Determine the [x, y] coordinate at the center of the cell enclosing the given text.  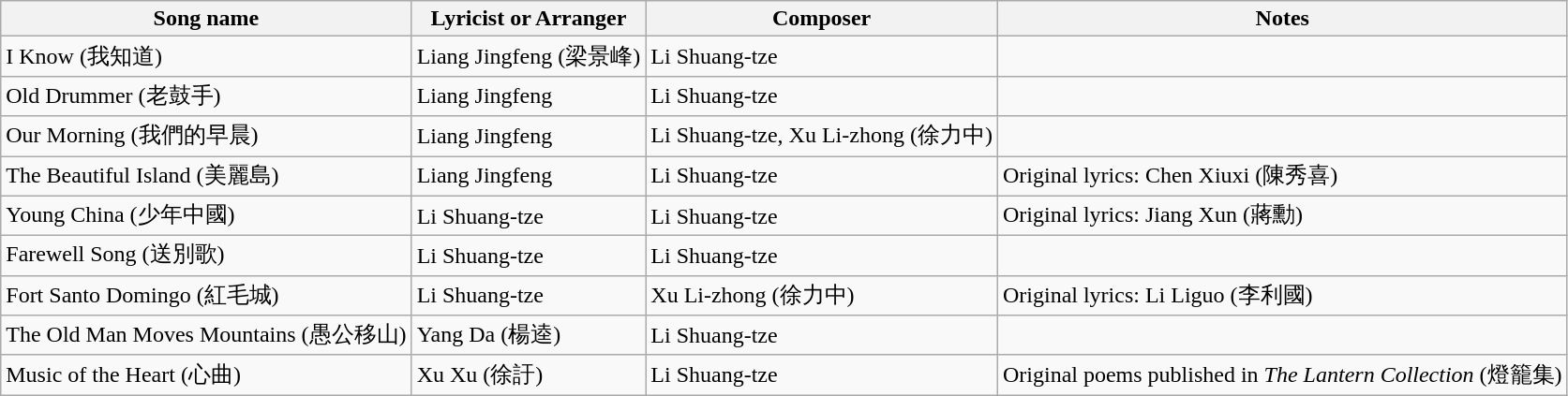
Liang Jingfeng (梁景峰) [529, 56]
Xu Xu (徐訏) [529, 374]
Our Morning (我們的早晨) [206, 137]
Lyricist or Arranger [529, 19]
Original lyrics: Li Liguo (李利國) [1282, 296]
I Know (我知道) [206, 56]
Yang Da (楊逵) [529, 335]
Notes [1282, 19]
Xu Li-zhong (徐力中) [822, 296]
Music of the Heart (心曲) [206, 374]
Old Drummer (老鼓手) [206, 95]
Farewell Song (送別歌) [206, 257]
The Old Man Moves Mountains (愚公移山) [206, 335]
Li Shuang-tze, Xu Li-zhong (徐力中) [822, 137]
Original poems published in The Lantern Collection (燈籠集) [1282, 374]
Song name [206, 19]
Composer [822, 19]
Original lyrics: Chen Xiuxi (陳秀喜) [1282, 176]
Fort Santo Domingo (紅毛城) [206, 296]
Original lyrics: Jiang Xun (蔣勳) [1282, 215]
Young China (少年中國) [206, 215]
The Beautiful Island (美麗島) [206, 176]
